Extract the (x, y) coordinate from the center of the cell holding the provided text.  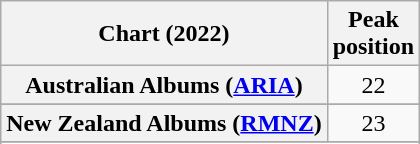
23 (373, 123)
Peak position (373, 34)
Chart (2022) (164, 34)
Australian Albums (ARIA) (164, 85)
New Zealand Albums (RMNZ) (164, 123)
22 (373, 85)
